Locate the cell with the specified text and output its (x, y) center coordinate. 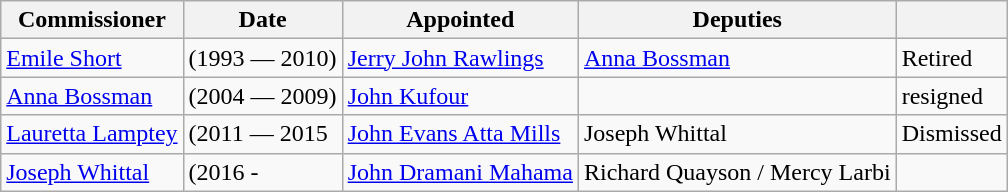
John Evans Atta Mills (460, 134)
Appointed (460, 20)
(2016 - (262, 172)
Commissioner (92, 20)
Jerry John Rawlings (460, 58)
Dismissed (952, 134)
Lauretta Lamptey (92, 134)
(1993 — 2010) (262, 58)
Richard Quayson / Mercy Larbi (737, 172)
Emile Short (92, 58)
John Dramani Mahama (460, 172)
(2011 — 2015 (262, 134)
Retired (952, 58)
(2004 — 2009) (262, 96)
Deputies (737, 20)
John Kufour (460, 96)
Date (262, 20)
resigned (952, 96)
